Capture the cell that displays the provided text and extract its [x, y] central coordinate. 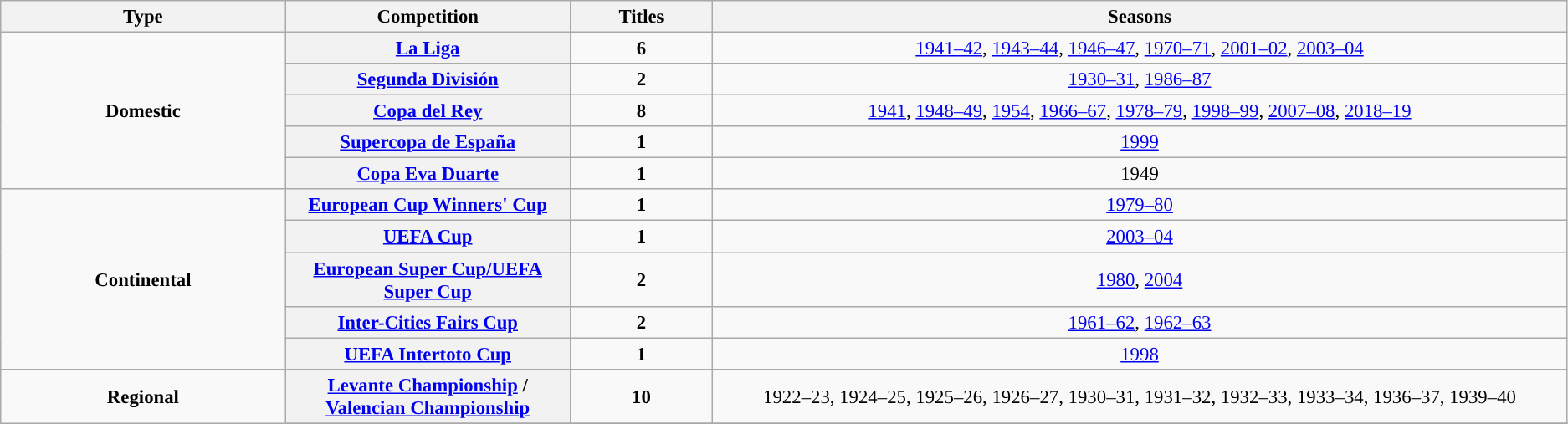
1980, 2004 [1140, 279]
Segunda División [428, 79]
Copa del Rey [428, 111]
1930–31, 1986–87 [1140, 79]
1941–42, 1943–44, 1946–47, 1970–71, 2001–02, 2003–04 [1140, 49]
Titles [641, 17]
1941, 1948–49, 1954, 1966–67, 1978–79, 1998–99, 2007–08, 2018–19 [1140, 111]
Inter-Cities Fairs Cup [428, 322]
European Super Cup/UEFA Super Cup [428, 279]
Domestic [143, 111]
Type [143, 17]
Seasons [1140, 17]
Regional [143, 396]
8 [641, 111]
European Cup Winners' Cup [428, 205]
Continental [143, 279]
1961–62, 1962–63 [1140, 322]
2003–04 [1140, 237]
Competition [428, 17]
La Liga [428, 49]
UEFA Cup [428, 237]
1998 [1140, 354]
6 [641, 49]
Levante Championship / Valencian Championship [428, 396]
Supercopa de España [428, 142]
1949 [1140, 174]
1999 [1140, 142]
1922–23, 1924–25, 1925–26, 1926–27, 1930–31, 1931–32, 1932–33, 1933–34, 1936–37, 1939–40 [1140, 396]
UEFA Intertoto Cup [428, 354]
10 [641, 396]
Copa Eva Duarte [428, 174]
1979–80 [1140, 205]
